Determine the (X, Y) coordinate at the center of the cell enclosing the given text.  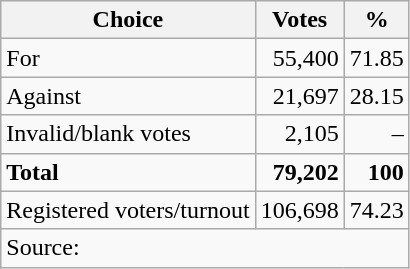
2,105 (300, 134)
100 (376, 172)
– (376, 134)
For (128, 58)
74.23 (376, 210)
28.15 (376, 96)
21,697 (300, 96)
Choice (128, 20)
% (376, 20)
Invalid/blank votes (128, 134)
Votes (300, 20)
71.85 (376, 58)
Total (128, 172)
55,400 (300, 58)
Registered voters/turnout (128, 210)
Source: (205, 248)
106,698 (300, 210)
Against (128, 96)
79,202 (300, 172)
